Scan for the cell matching the given text and deliver its (x, y) coordinate at center. 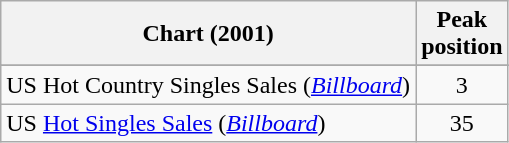
US Hot Singles Sales (Billboard) (208, 123)
US Hot Country Singles Sales (Billboard) (208, 85)
Peakposition (462, 34)
Chart (2001) (208, 34)
3 (462, 85)
35 (462, 123)
